Identify which cell holds the provided text, then report its (X, Y) central coordinate. 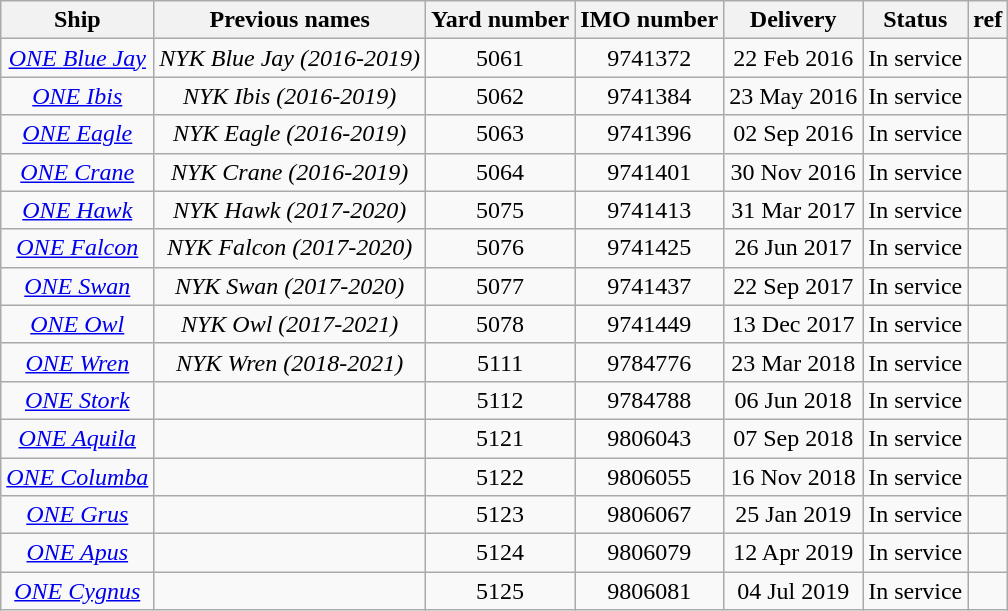
31 Mar 2017 (794, 210)
NYK Crane (2016-2019) (290, 172)
5112 (500, 400)
23 Mar 2018 (794, 362)
Ship (78, 20)
16 Nov 2018 (794, 477)
9784788 (650, 400)
ONE Stork (78, 400)
9741413 (650, 210)
ONE Wren (78, 362)
ONE Swan (78, 286)
9741449 (650, 324)
NYK Wren (2018-2021) (290, 362)
ONE Eagle (78, 134)
NYK Falcon (2017-2020) (290, 248)
NYK Blue Jay (2016-2019) (290, 58)
23 May 2016 (794, 96)
25 Jan 2019 (794, 515)
9806081 (650, 591)
5063 (500, 134)
ONE Blue Jay (78, 58)
13 Dec 2017 (794, 324)
NYK Owl (2017-2021) (290, 324)
5077 (500, 286)
9806043 (650, 438)
22 Feb 2016 (794, 58)
ONE Crane (78, 172)
5064 (500, 172)
9806067 (650, 515)
ONE Columba (78, 477)
9741396 (650, 134)
30 Nov 2016 (794, 172)
IMO number (650, 20)
ONE Aquila (78, 438)
ONE Hawk (78, 210)
5124 (500, 553)
Delivery (794, 20)
9741372 (650, 58)
ONE Cygnus (78, 591)
9741437 (650, 286)
Yard number (500, 20)
02 Sep 2016 (794, 134)
9784776 (650, 362)
9741425 (650, 248)
12 Apr 2019 (794, 553)
04 Jul 2019 (794, 591)
NYK Ibis (2016-2019) (290, 96)
9741401 (650, 172)
NYK Eagle (2016-2019) (290, 134)
9741384 (650, 96)
ONE Ibis (78, 96)
5125 (500, 591)
5062 (500, 96)
NYK Swan (2017-2020) (290, 286)
ref (988, 20)
22 Sep 2017 (794, 286)
Status (916, 20)
ONE Owl (78, 324)
26 Jun 2017 (794, 248)
5122 (500, 477)
NYK Hawk (2017-2020) (290, 210)
5061 (500, 58)
06 Jun 2018 (794, 400)
5076 (500, 248)
5075 (500, 210)
9806079 (650, 553)
9806055 (650, 477)
5111 (500, 362)
ONE Falcon (78, 248)
ONE Grus (78, 515)
5078 (500, 324)
5121 (500, 438)
5123 (500, 515)
07 Sep 2018 (794, 438)
ONE Apus (78, 553)
Previous names (290, 20)
